Output the (x, y) coordinate of the center of the cell containing the given text.  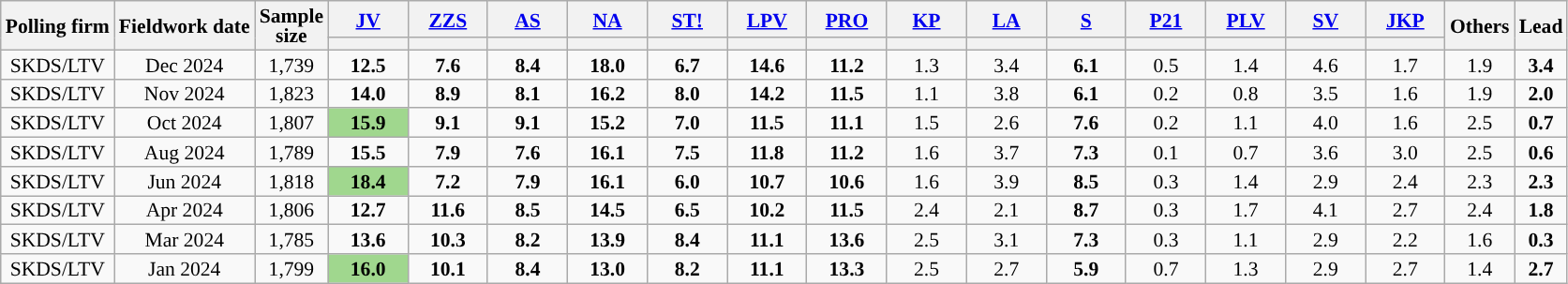
AS (527, 19)
4.6 (1325, 64)
3.5 (1325, 94)
11.6 (448, 210)
Aug 2024 (185, 152)
Fieldwork date (185, 25)
1,739 (291, 64)
12.7 (367, 210)
PRO (847, 19)
4.0 (1325, 124)
2.0 (1541, 94)
Samplesize (291, 25)
14.5 (607, 210)
1.5 (926, 124)
KP (926, 19)
14.0 (367, 94)
JV (367, 19)
13.3 (847, 268)
1,807 (291, 124)
6.5 (688, 210)
Lead (1541, 25)
Jun 2024 (185, 182)
13.0 (607, 268)
Mar 2024 (185, 240)
14.2 (767, 94)
8.0 (688, 94)
Polling firm (58, 25)
8.1 (527, 94)
1,806 (291, 210)
SV (1325, 19)
14.6 (767, 64)
3.0 (1406, 152)
S (1085, 19)
16.2 (607, 94)
8.7 (1085, 210)
7.0 (688, 124)
0.5 (1166, 64)
11.8 (767, 152)
PLV (1247, 19)
10.7 (767, 182)
3.1 (1007, 240)
Jan 2024 (185, 268)
5.9 (1085, 268)
3.6 (1325, 152)
3.8 (1007, 94)
0.6 (1541, 152)
1,785 (291, 240)
15.2 (607, 124)
NA (607, 19)
3.7 (1007, 152)
7.2 (448, 182)
1,823 (291, 94)
10.2 (767, 210)
Nov 2024 (185, 94)
Dec 2024 (185, 64)
16.0 (367, 268)
13.9 (607, 240)
15.9 (367, 124)
15.5 (367, 152)
3.9 (1007, 182)
10.6 (847, 182)
1,789 (291, 152)
7.5 (688, 152)
Others (1480, 25)
6.0 (688, 182)
18.0 (607, 64)
10.1 (448, 268)
Oct 2024 (185, 124)
4.1 (1325, 210)
12.5 (367, 64)
1,799 (291, 268)
2.1 (1007, 210)
10.3 (448, 240)
LPV (767, 19)
2.2 (1406, 240)
P21 (1166, 19)
ST! (688, 19)
1,818 (291, 182)
2.6 (1007, 124)
1.8 (1541, 210)
LA (1007, 19)
JKP (1406, 19)
8.9 (448, 94)
18.4 (367, 182)
6.7 (688, 64)
ZZS (448, 19)
0.8 (1247, 94)
Apr 2024 (185, 210)
0.1 (1166, 152)
